Detect which cell encompasses the target text, then output its [X, Y] center coordinate. 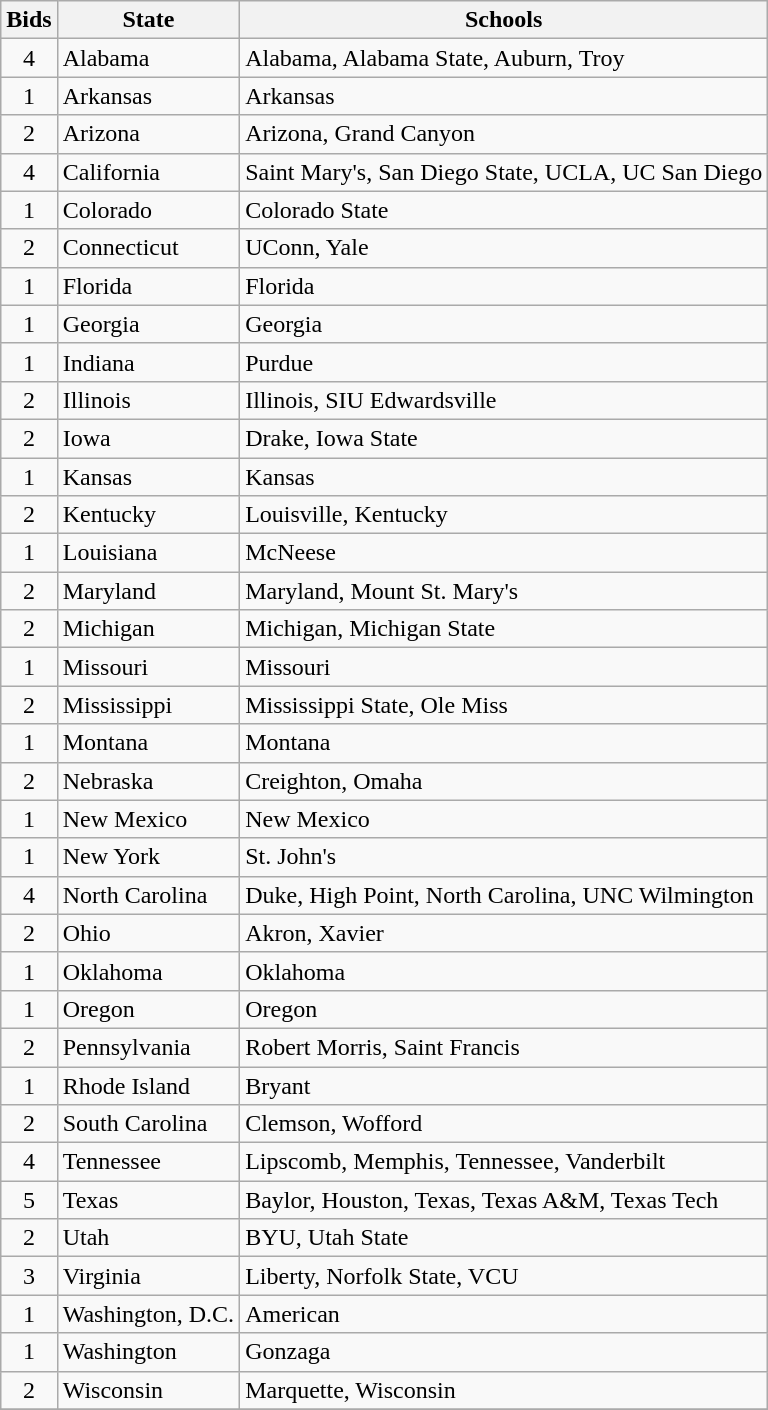
Lipscomb, Memphis, Tennessee, Vanderbilt [504, 1162]
Clemson, Wofford [504, 1124]
North Carolina [148, 895]
Mississippi [148, 705]
Gonzaga [504, 1352]
Arizona [148, 134]
Marquette, Wisconsin [504, 1390]
Bids [29, 20]
Nebraska [148, 781]
Iowa [148, 438]
Rhode Island [148, 1085]
Schools [504, 20]
Maryland [148, 591]
Connecticut [148, 248]
Baylor, Houston, Texas, Texas A&M, Texas Tech [504, 1200]
Alabama, Alabama State, Auburn, Troy [504, 58]
Michigan, Michigan State [504, 629]
Duke, High Point, North Carolina, UNC Wilmington [504, 895]
Bryant [504, 1085]
5 [29, 1200]
Utah [148, 1238]
St. John's [504, 857]
Purdue [504, 362]
State [148, 20]
Kentucky [148, 515]
Arizona, Grand Canyon [504, 134]
Michigan [148, 629]
Colorado State [504, 210]
Washington [148, 1352]
Washington, D.C. [148, 1314]
Mississippi State, Ole Miss [504, 705]
Maryland, Mount St. Mary's [504, 591]
California [148, 172]
Liberty, Norfolk State, VCU [504, 1276]
American [504, 1314]
New York [148, 857]
Saint Mary's, San Diego State, UCLA, UC San Diego [504, 172]
Colorado [148, 210]
Drake, Iowa State [504, 438]
South Carolina [148, 1124]
Texas [148, 1200]
Tennessee [148, 1162]
Alabama [148, 58]
Illinois, SIU Edwardsville [504, 400]
Akron, Xavier [504, 933]
Virginia [148, 1276]
Louisiana [148, 553]
Robert Morris, Saint Francis [504, 1047]
Indiana [148, 362]
McNeese [504, 553]
Illinois [148, 400]
Ohio [148, 933]
Pennsylvania [148, 1047]
BYU, Utah State [504, 1238]
Wisconsin [148, 1390]
3 [29, 1276]
Louisville, Kentucky [504, 515]
UConn, Yale [504, 248]
Creighton, Omaha [504, 781]
